Determine the [x, y] coordinate at the center of the cell enclosing the given text.  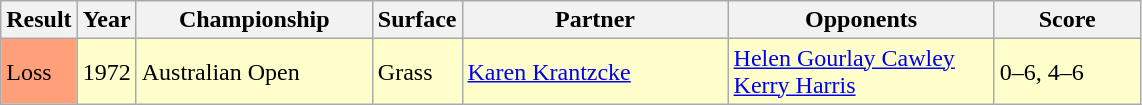
Partner [595, 20]
Result [39, 20]
1972 [106, 72]
Year [106, 20]
Australian Open [254, 72]
Helen Gourlay Cawley Kerry Harris [861, 72]
Karen Krantzcke [595, 72]
Surface [417, 20]
Championship [254, 20]
Loss [39, 72]
Opponents [861, 20]
0–6, 4–6 [1067, 72]
Score [1067, 20]
Grass [417, 72]
